Output the (x, y) coordinate of the center of the cell containing the given text.  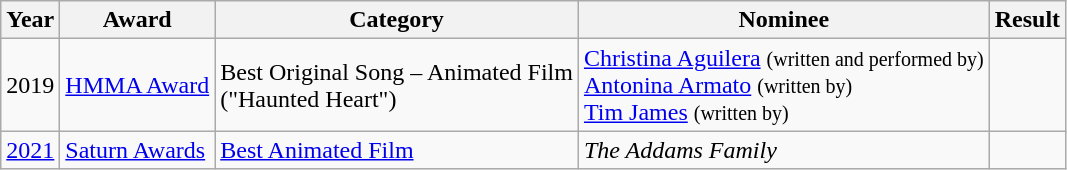
Best Original Song – Animated Film("Haunted Heart") (397, 85)
Christina Aguilera (written and performed by) Antonina Armato (written by) Tim James (written by) (784, 85)
The Addams Family (784, 150)
HMMA Award (138, 85)
Result (1027, 20)
Saturn Awards (138, 150)
Best Animated Film (397, 150)
Year (30, 20)
Nominee (784, 20)
Category (397, 20)
Award (138, 20)
2021 (30, 150)
2019 (30, 85)
